Extract the (x, y) coordinate from the center of the cell holding the provided text.  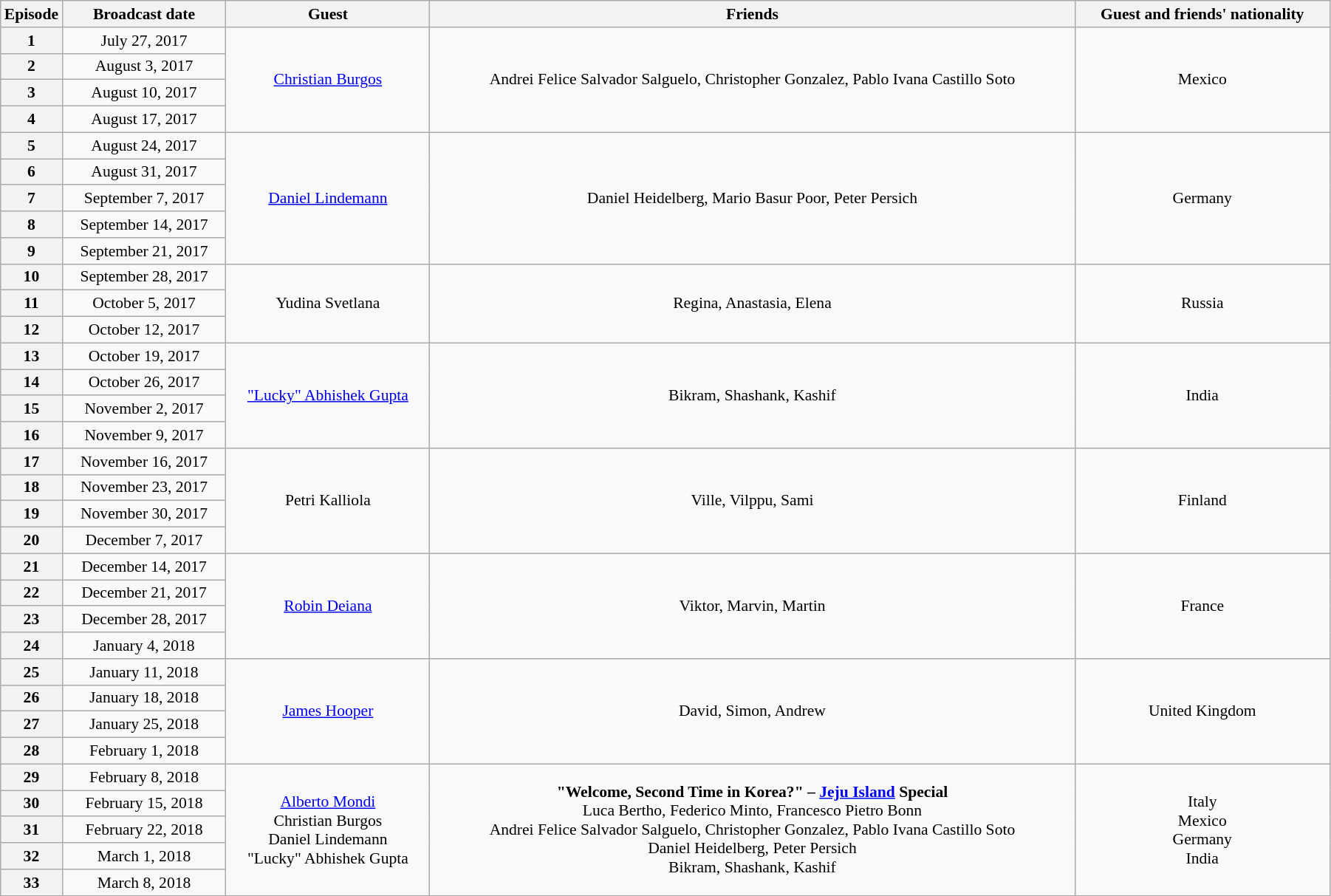
24 (31, 646)
Bikram, Shashank, Kashif (752, 395)
Petri Kalliola (328, 501)
France (1202, 606)
February 22, 2018 (144, 830)
December 7, 2017 (144, 541)
32 (31, 856)
15 (31, 409)
Germany (1202, 198)
August 31, 2017 (144, 172)
Daniel Lindemann (328, 198)
October 12, 2017 (144, 330)
11 (31, 304)
33 (31, 883)
Guest (328, 14)
February 1, 2018 (144, 751)
December 28, 2017 (144, 620)
Russia (1202, 303)
July 27, 2017 (144, 41)
14 (31, 383)
7 (31, 199)
January 25, 2018 (144, 725)
September 28, 2017 (144, 277)
March 8, 2018 (144, 883)
19 (31, 514)
August 10, 2017 (144, 93)
Yudina Svetlana (328, 303)
Regina, Anastasia, Elena (752, 303)
Friends (752, 14)
October 26, 2017 (144, 383)
29 (31, 777)
ItalyMexicoGermanyIndia (1202, 830)
February 15, 2018 (144, 804)
"Lucky" Abhishek Gupta (328, 395)
November 30, 2017 (144, 514)
16 (31, 435)
4 (31, 120)
9 (31, 251)
Robin Deiana (328, 606)
Episode (31, 14)
8 (31, 225)
23 (31, 620)
August 17, 2017 (144, 120)
Andrei Felice Salvador Salguelo, Christopher Gonzalez, Pablo Ivana Castillo Soto (752, 80)
Christian Burgos (328, 80)
August 24, 2017 (144, 146)
20 (31, 541)
Ville, Vilppu, Sami (752, 501)
21 (31, 567)
22 (31, 593)
10 (31, 277)
28 (31, 751)
September 14, 2017 (144, 225)
27 (31, 725)
6 (31, 172)
5 (31, 146)
17 (31, 462)
13 (31, 356)
August 3, 2017 (144, 66)
December 14, 2017 (144, 567)
September 7, 2017 (144, 199)
November 23, 2017 (144, 488)
2 (31, 66)
November 2, 2017 (144, 409)
October 19, 2017 (144, 356)
January 11, 2018 (144, 672)
United Kingdom (1202, 711)
December 21, 2017 (144, 593)
January 4, 2018 (144, 646)
Finland (1202, 501)
October 5, 2017 (144, 304)
Daniel Heidelberg, Mario Basur Poor, Peter Persich (752, 198)
November 16, 2017 (144, 462)
November 9, 2017 (144, 435)
25 (31, 672)
Guest and friends' nationality (1202, 14)
India (1202, 395)
Broadcast date (144, 14)
September 21, 2017 (144, 251)
26 (31, 698)
Mexico (1202, 80)
James Hooper (328, 711)
February 8, 2018 (144, 777)
18 (31, 488)
1 (31, 41)
March 1, 2018 (144, 856)
Viktor, Marvin, Martin (752, 606)
January 18, 2018 (144, 698)
12 (31, 330)
30 (31, 804)
David, Simon, Andrew (752, 711)
Alberto MondiChristian BurgosDaniel Lindemann"Lucky" Abhishek Gupta (328, 830)
31 (31, 830)
3 (31, 93)
